Output the (X, Y) coordinate of the center of the cell containing the given text.  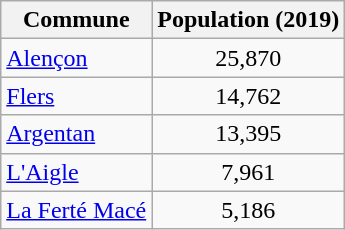
La Ferté Macé (76, 210)
14,762 (248, 96)
5,186 (248, 210)
7,961 (248, 172)
25,870 (248, 58)
L'Aigle (76, 172)
13,395 (248, 134)
Alençon (76, 58)
Commune (76, 20)
Argentan (76, 134)
Flers (76, 96)
Population (2019) (248, 20)
